Determine the [x, y] coordinate at the center of the cell enclosing the given text.  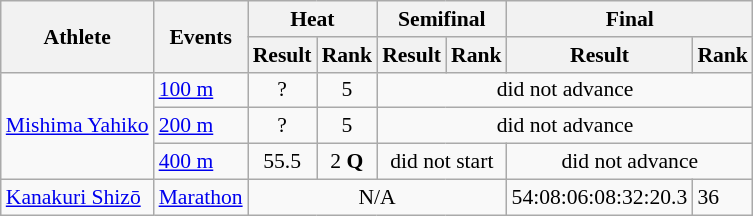
Marathon [201, 197]
Semifinal [442, 19]
54:08:06:08:32:20.3 [600, 197]
Mishima Yahiko [78, 126]
Events [201, 36]
Final [630, 19]
N/A [378, 197]
55.5 [282, 162]
200 m [201, 126]
400 m [201, 162]
100 m [201, 90]
did not start [442, 162]
Athlete [78, 36]
36 [722, 197]
Heat [312, 19]
Kanakuri Shizō [78, 197]
2 Q [348, 162]
